Detect which cell encompasses the target text, then output its [x, y] center coordinate. 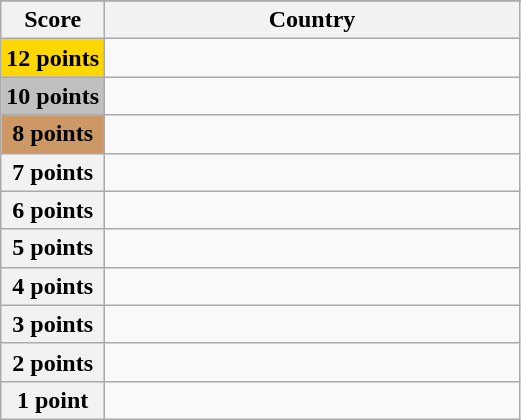
10 points [53, 96]
Country [312, 20]
12 points [53, 58]
Score [53, 20]
5 points [53, 248]
1 point [53, 400]
6 points [53, 210]
7 points [53, 172]
2 points [53, 362]
3 points [53, 324]
4 points [53, 286]
8 points [53, 134]
